Detect which cell encompasses the target text, then output its [X, Y] center coordinate. 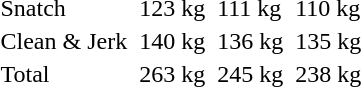
140 kg [172, 41]
136 kg [250, 41]
